Search for the cell housing the specified text and yield its (X, Y) center coordinate. 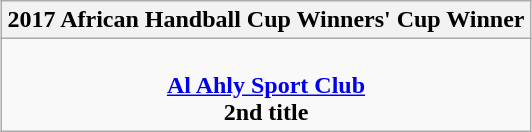
2017 African Handball Cup Winners' Cup Winner (266, 20)
Al Ahly Sport Club2nd title (266, 85)
